Return the (X, Y) coordinate for the center point of the cell that contains the specified text.  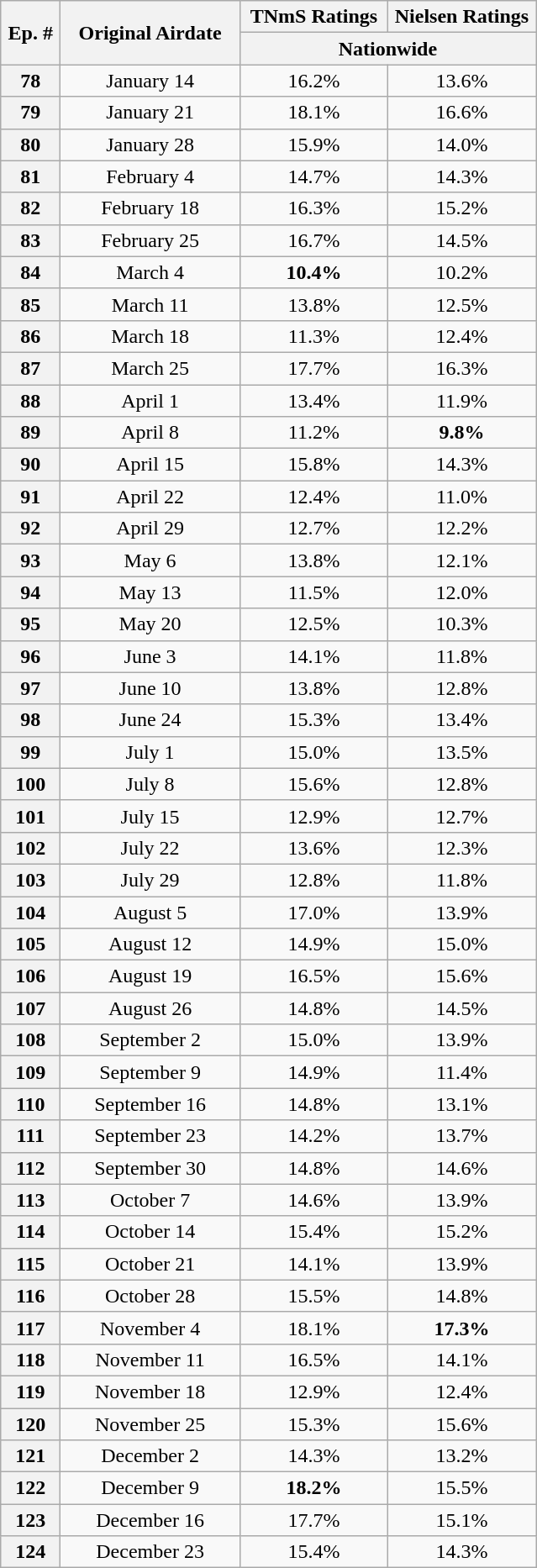
November 11 (150, 1360)
September 30 (150, 1168)
84 (30, 272)
July 8 (150, 784)
February 25 (150, 240)
99 (30, 752)
December 16 (150, 1520)
112 (30, 1168)
August 5 (150, 912)
October 14 (150, 1232)
April 22 (150, 497)
87 (30, 368)
12.1% (461, 560)
13.1% (461, 1104)
95 (30, 624)
122 (30, 1488)
110 (30, 1104)
104 (30, 912)
August 26 (150, 1008)
September 2 (150, 1040)
93 (30, 560)
October 21 (150, 1264)
Nationwide (387, 49)
April 8 (150, 433)
April 29 (150, 529)
12.0% (461, 592)
91 (30, 497)
August 12 (150, 944)
12.2% (461, 529)
December 2 (150, 1456)
March 4 (150, 272)
Original Airdate (150, 33)
121 (30, 1456)
124 (30, 1552)
15.1% (461, 1520)
November 25 (150, 1424)
November 18 (150, 1392)
115 (30, 1264)
March 18 (150, 336)
16.6% (461, 113)
109 (30, 1072)
106 (30, 976)
18.2% (313, 1488)
94 (30, 592)
September 9 (150, 1072)
88 (30, 401)
105 (30, 944)
117 (30, 1328)
102 (30, 848)
98 (30, 720)
October 7 (150, 1200)
April 1 (150, 401)
March 11 (150, 304)
July 29 (150, 880)
89 (30, 433)
101 (30, 816)
February 18 (150, 208)
April 15 (150, 465)
Nielsen Ratings (461, 17)
82 (30, 208)
79 (30, 113)
92 (30, 529)
June 3 (150, 656)
January 28 (150, 145)
83 (30, 240)
11.3% (313, 336)
80 (30, 145)
97 (30, 688)
December 9 (150, 1488)
May 13 (150, 592)
January 14 (150, 81)
July 15 (150, 816)
Ep. # (30, 33)
January 21 (150, 113)
14.2% (313, 1136)
9.8% (461, 433)
TNmS Ratings (313, 17)
15.9% (313, 145)
10.3% (461, 624)
11.4% (461, 1072)
13.2% (461, 1456)
July 1 (150, 752)
October 28 (150, 1296)
123 (30, 1520)
107 (30, 1008)
13.7% (461, 1136)
February 4 (150, 176)
103 (30, 880)
111 (30, 1136)
90 (30, 465)
16.7% (313, 240)
December 23 (150, 1552)
114 (30, 1232)
May 6 (150, 560)
15.8% (313, 465)
113 (30, 1200)
March 25 (150, 368)
13.5% (461, 752)
September 23 (150, 1136)
12.3% (461, 848)
July 22 (150, 848)
81 (30, 176)
11.5% (313, 592)
86 (30, 336)
August 19 (150, 976)
116 (30, 1296)
100 (30, 784)
11.0% (461, 497)
108 (30, 1040)
78 (30, 81)
16.2% (313, 81)
17.3% (461, 1328)
14.7% (313, 176)
120 (30, 1424)
June 24 (150, 720)
10.4% (313, 272)
11.2% (313, 433)
September 16 (150, 1104)
11.9% (461, 401)
119 (30, 1392)
May 20 (150, 624)
118 (30, 1360)
June 10 (150, 688)
14.0% (461, 145)
17.0% (313, 912)
96 (30, 656)
10.2% (461, 272)
November 4 (150, 1328)
85 (30, 304)
